Capture the cell that displays the provided text and extract its (x, y) central coordinate. 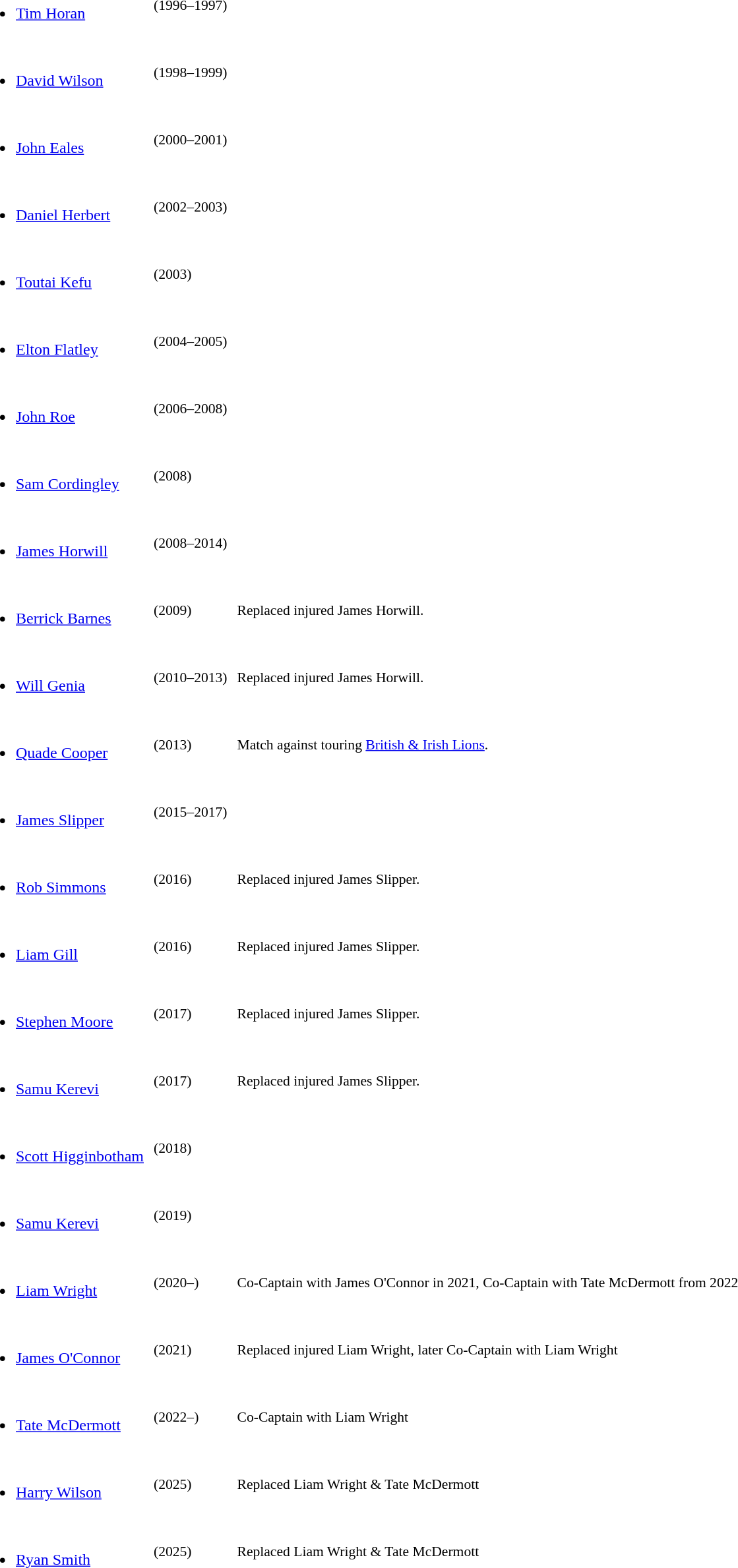
(2009) (191, 610)
(2006–2008) (191, 408)
(2002–2003) (191, 206)
(2013) (191, 744)
(2004–2005) (191, 341)
(2019) (191, 1215)
(1998–1999) (191, 72)
(2003) (191, 274)
(2015–2017) (191, 811)
(2000–2001) (191, 139)
(2025) (191, 1484)
(2022–) (191, 1416)
(2008) (191, 475)
(2008–2014) (191, 542)
(2020–) (191, 1282)
(2010–2013) (191, 677)
(2021) (191, 1349)
(2018) (191, 1147)
